Provide the [X, Y] coordinate of the cell's center where the given text is located.  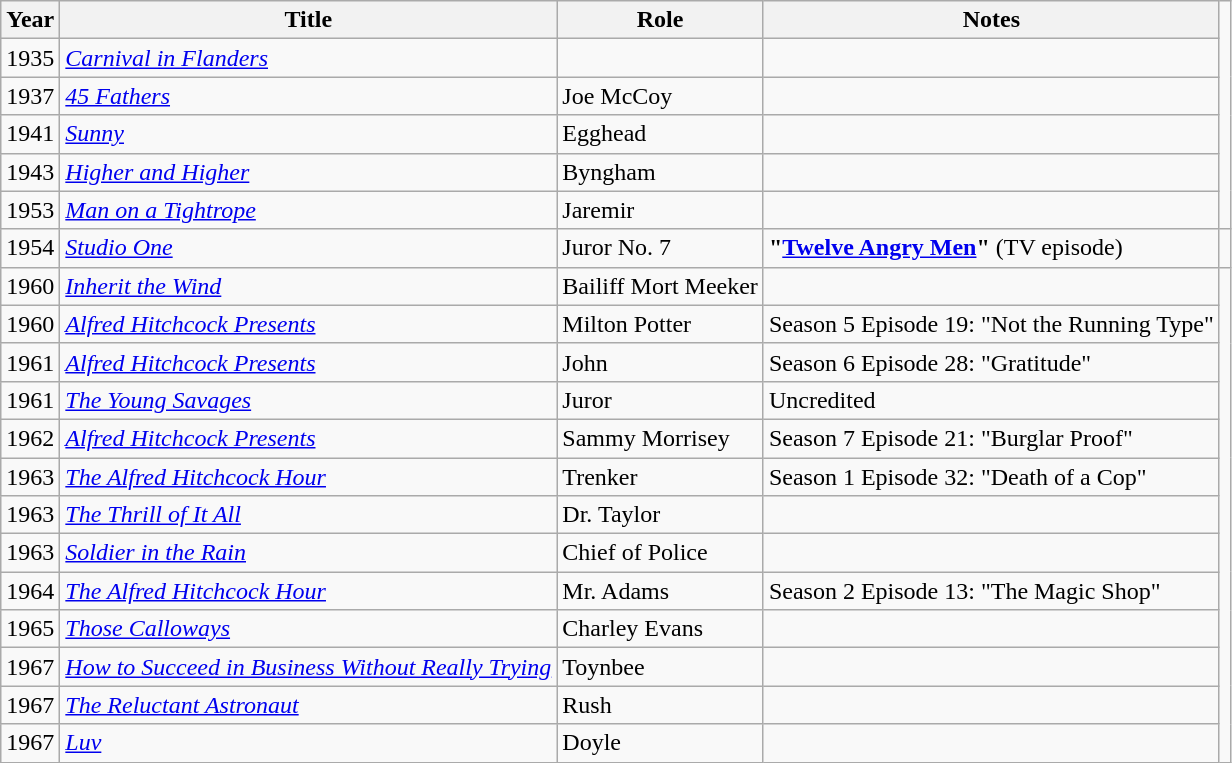
1941 [30, 134]
Jaremir [660, 210]
Title [308, 20]
Chief of Police [660, 553]
Inherit the Wind [308, 286]
1943 [30, 172]
Rush [660, 705]
Season 1 Episode 32: "Death of a Cop" [991, 477]
Doyle [660, 743]
1954 [30, 248]
Mr. Adams [660, 591]
The Thrill of It All [308, 515]
1965 [30, 629]
Season 2 Episode 13: "The Magic Shop" [991, 591]
1964 [30, 591]
How to Succeed in Business Without Really Trying [308, 667]
The Reluctant Astronaut [308, 705]
Byngham [660, 172]
Uncredited [991, 400]
Higher and Higher [308, 172]
Those Calloways [308, 629]
Season 5 Episode 19: "Not the Running Type" [991, 324]
Toynbee [660, 667]
The Young Savages [308, 400]
Trenker [660, 477]
Season 7 Episode 21: "Burglar Proof" [991, 438]
Season 6 Episode 28: "Gratitude" [991, 362]
Luv [308, 743]
Soldier in the Rain [308, 553]
John [660, 362]
Carnival in Flanders [308, 58]
Studio One [308, 248]
1935 [30, 58]
Notes [991, 20]
Milton Potter [660, 324]
Bailiff Mort Meeker [660, 286]
Juror No. 7 [660, 248]
Charley Evans [660, 629]
Year [30, 20]
Sunny [308, 134]
1953 [30, 210]
"Twelve Angry Men" (TV episode) [991, 248]
1962 [30, 438]
Egghead [660, 134]
Role [660, 20]
Sammy Morrisey [660, 438]
Man on a Tightrope [308, 210]
1937 [30, 96]
Dr. Taylor [660, 515]
Joe McCoy [660, 96]
45 Fathers [308, 96]
Juror [660, 400]
